Return [X, Y] of the center of cell containing provided text 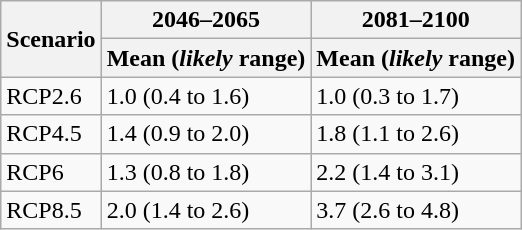
Scenario [51, 39]
2046–2065 [206, 20]
1.4 (0.9 to 2.0) [206, 134]
RCP6 [51, 172]
1.3 (0.8 to 1.8) [206, 172]
2081–2100 [416, 20]
1.0 (0.4 to 1.6) [206, 96]
2.0 (1.4 to 2.6) [206, 210]
3.7 (2.6 to 4.8) [416, 210]
RCP2.6 [51, 96]
1.0 (0.3 to 1.7) [416, 96]
2.2 (1.4 to 3.1) [416, 172]
RCP4.5 [51, 134]
1.8 (1.1 to 2.6) [416, 134]
RCP8.5 [51, 210]
